Search for the cell housing the specified text and yield its (x, y) center coordinate. 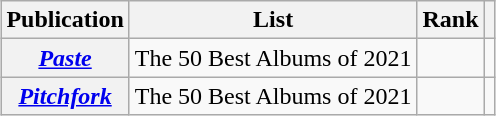
List (273, 20)
Rank (450, 20)
Publication (65, 20)
Pitchfork (65, 96)
Paste (65, 58)
